Capture the cell that displays the provided text and extract its [X, Y] central coordinate. 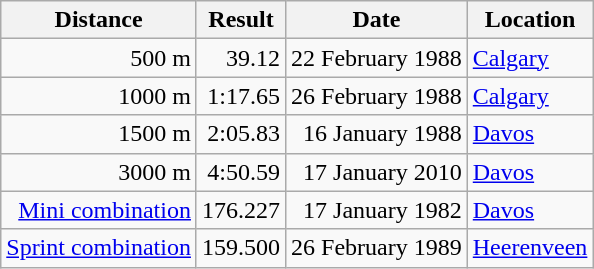
1:17.65 [240, 96]
17 January 2010 [377, 172]
16 January 1988 [377, 134]
Date [377, 20]
4:50.59 [240, 172]
500 m [99, 58]
1500 m [99, 134]
159.500 [240, 248]
26 February 1989 [377, 248]
17 January 1982 [377, 210]
3000 m [99, 172]
Heerenveen [530, 248]
Location [530, 20]
26 February 1988 [377, 96]
1000 m [99, 96]
Result [240, 20]
39.12 [240, 58]
176.227 [240, 210]
Mini combination [99, 210]
22 February 1988 [377, 58]
Sprint combination [99, 248]
Distance [99, 20]
2:05.83 [240, 134]
